Scan for the cell matching the given text and deliver its (X, Y) coordinate at center. 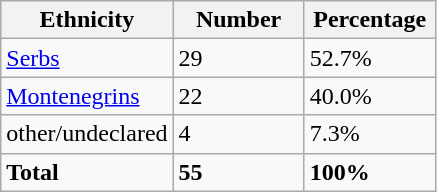
7.3% (370, 134)
29 (238, 58)
Number (238, 20)
other/undeclared (87, 134)
55 (238, 172)
52.7% (370, 58)
40.0% (370, 96)
Ethnicity (87, 20)
4 (238, 134)
Montenegrins (87, 96)
Serbs (87, 58)
Percentage (370, 20)
100% (370, 172)
Total (87, 172)
22 (238, 96)
